For the text-containing cell, return its midpoint in [x, y] coordinate format. 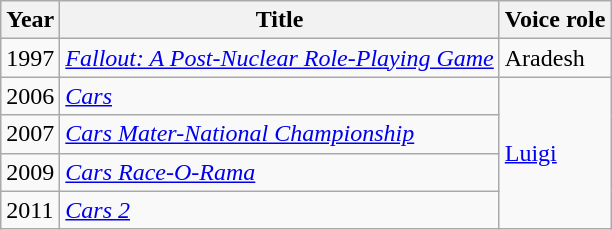
2006 [30, 96]
Cars [280, 96]
2007 [30, 134]
Aradesh [555, 58]
2009 [30, 172]
Voice role [555, 20]
Year [30, 20]
Luigi [555, 153]
Fallout: A Post-Nuclear Role-Playing Game [280, 58]
Cars Race-O-Rama [280, 172]
Title [280, 20]
Cars 2 [280, 210]
2011 [30, 210]
1997 [30, 58]
Cars Mater-National Championship [280, 134]
